Output the (X, Y) coordinate of the center of the cell containing the given text.  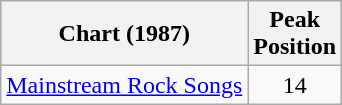
Mainstream Rock Songs (124, 85)
PeakPosition (295, 34)
Chart (1987) (124, 34)
14 (295, 85)
